Pinpoint the cell where the given text exists, returning its [x, y] midpoint coordinate. 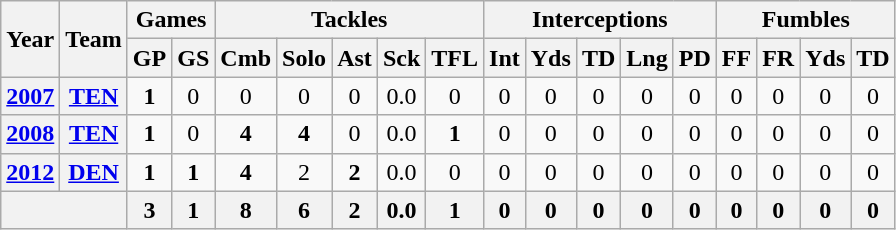
Year [30, 39]
8 [246, 210]
Lng [647, 58]
GP [149, 58]
Tackles [350, 20]
3 [149, 210]
2007 [30, 96]
DEN [94, 172]
FR [778, 58]
Interceptions [600, 20]
2012 [30, 172]
FF [736, 58]
GS [194, 58]
Team [94, 39]
Games [170, 20]
Ast [355, 58]
PD [694, 58]
6 [304, 210]
2008 [30, 134]
TFL [455, 58]
Int [505, 58]
Solo [304, 58]
Cmb [246, 58]
Sck [401, 58]
Fumbles [806, 20]
